Determine the [x, y] coordinate at the center of the cell enclosing the given text.  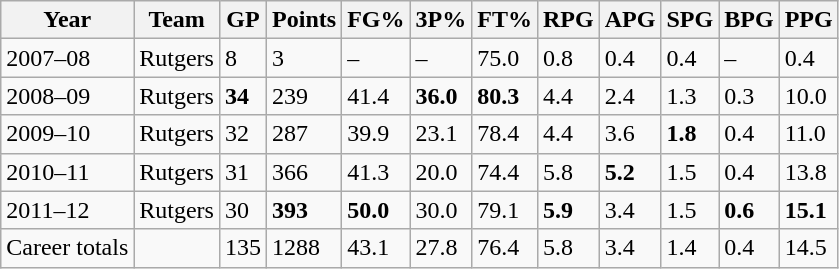
80.3 [505, 96]
3 [304, 58]
13.8 [808, 172]
239 [304, 96]
135 [242, 248]
50.0 [376, 210]
30.0 [441, 210]
74.4 [505, 172]
20.0 [441, 172]
15.1 [808, 210]
11.0 [808, 134]
32 [242, 134]
287 [304, 134]
2008–09 [68, 96]
Year [68, 20]
79.1 [505, 210]
PPG [808, 20]
2007–08 [68, 58]
78.4 [505, 134]
3P% [441, 20]
41.4 [376, 96]
2010–11 [68, 172]
1.4 [690, 248]
39.9 [376, 134]
2009–10 [68, 134]
FG% [376, 20]
36.0 [441, 96]
0.3 [749, 96]
34 [242, 96]
8 [242, 58]
14.5 [808, 248]
1288 [304, 248]
APG [630, 20]
2011–12 [68, 210]
Team [177, 20]
10.0 [808, 96]
393 [304, 210]
FT% [505, 20]
23.1 [441, 134]
30 [242, 210]
Career totals [68, 248]
31 [242, 172]
1.8 [690, 134]
5.9 [568, 210]
SPG [690, 20]
1.3 [690, 96]
Points [304, 20]
27.8 [441, 248]
43.1 [376, 248]
5.2 [630, 172]
2.4 [630, 96]
BPG [749, 20]
76.4 [505, 248]
75.0 [505, 58]
366 [304, 172]
3.6 [630, 134]
GP [242, 20]
41.3 [376, 172]
RPG [568, 20]
0.6 [749, 210]
0.8 [568, 58]
